Find where the given text appears and provide that cell's center as [x, y] coordinate. 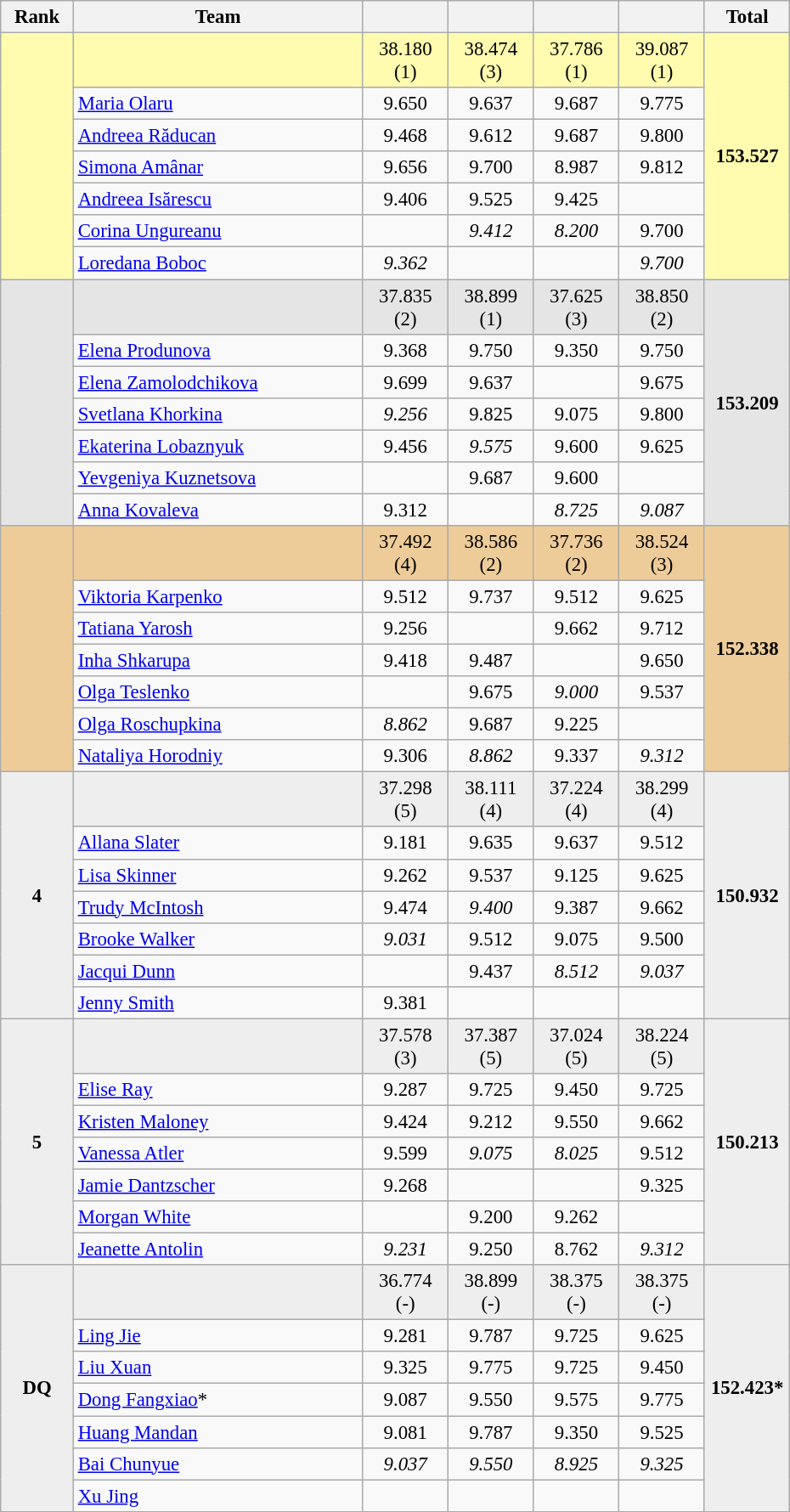
38.899 (1) [491, 307]
38.180 (1) [406, 61]
38.299 (4) [663, 800]
9.474 [406, 907]
37.736 (2) [576, 554]
Xu Jing [217, 1496]
Corina Ungureanu [217, 232]
4 [37, 895]
9.424 [406, 1121]
38.474 (3) [491, 61]
9.712 [663, 629]
Nataliya Horodniy [217, 756]
9.306 [406, 756]
9.456 [406, 446]
Liu Xuan [217, 1368]
9.468 [406, 136]
37.492 (4) [406, 554]
9.437 [491, 971]
Maria Olaru [217, 104]
Jamie Dantzscher [217, 1186]
9.281 [406, 1336]
9.699 [406, 382]
9.368 [406, 350]
38.850 (2) [663, 307]
37.387 (5) [491, 1047]
150.213 [748, 1142]
Team [217, 17]
5 [37, 1142]
Jenny Smith [217, 1003]
9.268 [406, 1186]
9.212 [491, 1121]
9.181 [406, 843]
39.087 (1) [663, 61]
9.400 [491, 907]
9.200 [491, 1217]
37.024 (5) [576, 1047]
Tatiana Yarosh [217, 629]
Brooke Walker [217, 939]
8.925 [576, 1464]
Andreea Răducan [217, 136]
9.031 [406, 939]
Jacqui Dunn [217, 971]
Trudy McIntosh [217, 907]
9.812 [663, 167]
Loredana Boboc [217, 263]
8.987 [576, 167]
37.835 (2) [406, 307]
8.512 [576, 971]
9.412 [491, 232]
9.737 [491, 596]
Elena Produnova [217, 350]
Dong Fangxiao* [217, 1400]
DQ [37, 1388]
Olga Roschupkina [217, 725]
Kristen Maloney [217, 1121]
8.025 [576, 1154]
9.418 [406, 661]
Allana Slater [217, 843]
Lisa Skinner [217, 875]
153.209 [748, 403]
38.224 (5) [663, 1047]
Svetlana Khorkina [217, 414]
37.224 (4) [576, 800]
Anna Kovaleva [217, 510]
Ling Jie [217, 1336]
9.635 [491, 843]
36.774 (-) [406, 1293]
Ekaterina Lobaznyuk [217, 446]
9.000 [576, 692]
Simona Amânar [217, 167]
Elise Ray [217, 1090]
Vanessa Atler [217, 1154]
8.762 [576, 1250]
9.362 [406, 263]
37.298 (5) [406, 800]
9.250 [491, 1250]
9.387 [576, 907]
Morgan White [217, 1217]
Viktoria Karpenko [217, 596]
9.425 [576, 200]
37.578 (3) [406, 1047]
152.338 [748, 649]
9.487 [491, 661]
9.500 [663, 939]
Andreea Isărescu [217, 200]
37.786 (1) [576, 61]
9.381 [406, 1003]
9.287 [406, 1090]
9.656 [406, 167]
9.599 [406, 1154]
Yevgeniya Kuznetsova [217, 478]
153.527 [748, 156]
Inha Shkarupa [217, 661]
38.111 (4) [491, 800]
Jeanette Antolin [217, 1250]
9.337 [576, 756]
9.612 [491, 136]
9.125 [576, 875]
Olga Teslenko [217, 692]
9.225 [576, 725]
152.423* [748, 1388]
9.231 [406, 1250]
38.899 (-) [491, 1293]
38.524 (3) [663, 554]
38.586 (2) [491, 554]
37.625 (3) [576, 307]
8.200 [576, 232]
8.725 [576, 510]
Elena Zamolodchikova [217, 382]
150.932 [748, 895]
9.081 [406, 1432]
Rank [37, 17]
Bai Chunyue [217, 1464]
Huang Mandan [217, 1432]
9.825 [491, 414]
9.406 [406, 200]
Total [748, 17]
